Pinpoint the cell where the given text exists, returning its (x, y) midpoint coordinate. 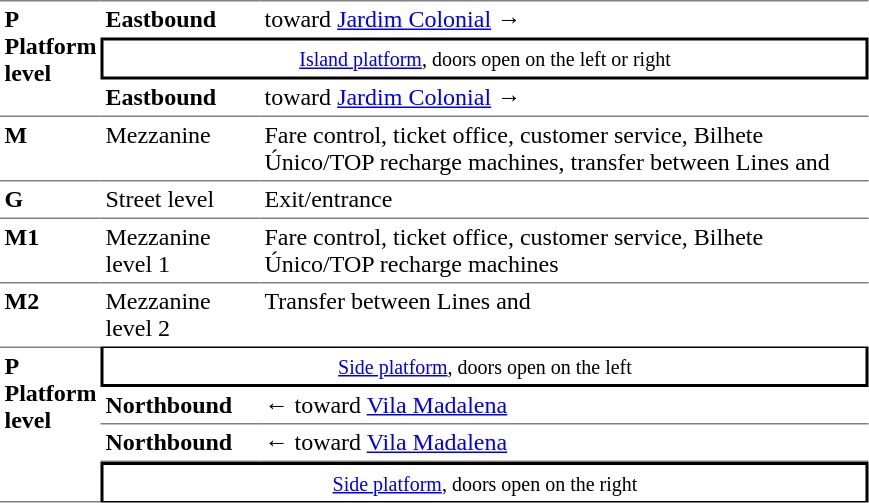
Fare control, ticket office, customer service, Bilhete Único/TOP recharge machines, transfer between Lines and (564, 148)
M2 (50, 314)
Island platform, doors open on the left or right (485, 59)
Mezzanine level 1 (180, 250)
G (50, 199)
Mezzanine level 2 (180, 314)
Mezzanine (180, 148)
Fare control, ticket office, customer service, Bilhete Único/TOP recharge machines (564, 250)
Side platform, doors open on the right (485, 482)
Transfer between Lines and (564, 314)
Street level (180, 199)
M1 (50, 250)
Side platform, doors open on the left (485, 366)
Exit/entrance (564, 199)
M (50, 148)
